Find where the given text appears and provide that cell's center as (x, y) coordinate. 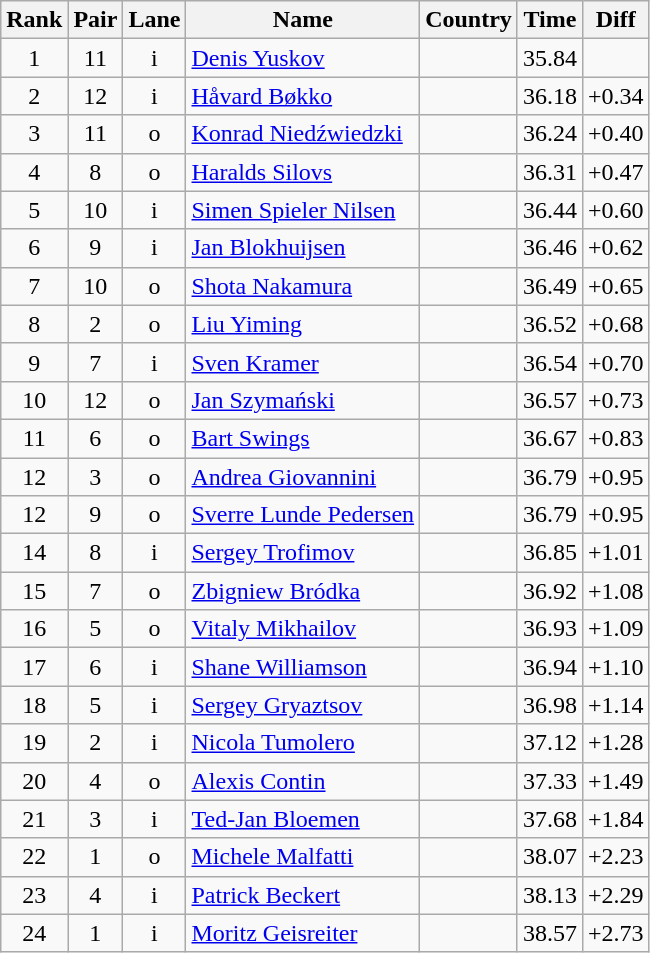
Ted-Jan Bloemen (303, 819)
Bart Swings (303, 438)
+0.65 (616, 286)
38.57 (550, 933)
Pair (96, 20)
+1.28 (616, 743)
36.57 (550, 400)
+1.10 (616, 667)
Jan Szymański (303, 400)
Denis Yuskov (303, 58)
36.24 (550, 134)
38.07 (550, 857)
36.93 (550, 629)
17 (34, 667)
+1.49 (616, 781)
Country (469, 20)
+2.23 (616, 857)
Diff (616, 20)
Jan Blokhuijsen (303, 248)
36.49 (550, 286)
+0.34 (616, 96)
36.54 (550, 362)
36.31 (550, 172)
Alexis Contin (303, 781)
+1.01 (616, 553)
+0.83 (616, 438)
Patrick Beckert (303, 895)
Shane Williamson (303, 667)
36.92 (550, 591)
36.46 (550, 248)
Sergey Trofimov (303, 553)
Haralds Silovs (303, 172)
15 (34, 591)
Simen Spieler Nilsen (303, 210)
Lane (154, 20)
+1.09 (616, 629)
36.67 (550, 438)
36.85 (550, 553)
20 (34, 781)
Konrad Niedźwiedzki (303, 134)
35.84 (550, 58)
Nicola Tumolero (303, 743)
19 (34, 743)
Zbigniew Bródka (303, 591)
36.94 (550, 667)
+0.62 (616, 248)
14 (34, 553)
Sverre Lunde Pedersen (303, 515)
Liu Yiming (303, 324)
22 (34, 857)
+0.73 (616, 400)
Name (303, 20)
+0.68 (616, 324)
Time (550, 20)
Moritz Geisreiter (303, 933)
+1.84 (616, 819)
36.52 (550, 324)
36.44 (550, 210)
38.13 (550, 895)
+2.29 (616, 895)
+0.47 (616, 172)
Sven Kramer (303, 362)
37.33 (550, 781)
37.12 (550, 743)
21 (34, 819)
Rank (34, 20)
+1.14 (616, 705)
Vitaly Mikhailov (303, 629)
Michele Malfatti (303, 857)
23 (34, 895)
+1.08 (616, 591)
18 (34, 705)
37.68 (550, 819)
24 (34, 933)
36.98 (550, 705)
+0.40 (616, 134)
Andrea Giovannini (303, 477)
36.18 (550, 96)
Håvard Bøkko (303, 96)
Sergey Gryaztsov (303, 705)
+2.73 (616, 933)
+0.60 (616, 210)
16 (34, 629)
Shota Nakamura (303, 286)
+0.70 (616, 362)
